Locate the cell with the specified text and output its (x, y) center coordinate. 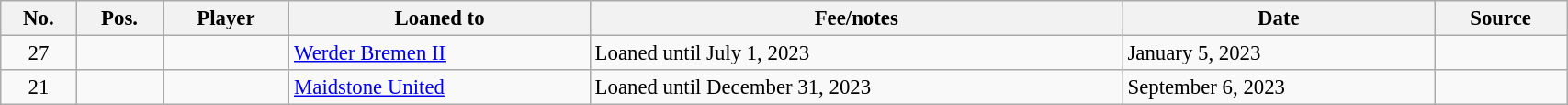
21 (39, 87)
Date (1279, 18)
Player (226, 18)
No. (39, 18)
January 5, 2023 (1279, 53)
Source (1501, 18)
Maidstone United (440, 87)
27 (39, 53)
Werder Bremen II (440, 53)
Loaned to (440, 18)
September 6, 2023 (1279, 87)
Loaned until December 31, 2023 (856, 87)
Pos. (119, 18)
Loaned until July 1, 2023 (856, 53)
Fee/notes (856, 18)
